Capture the cell that displays the provided text and extract its (x, y) central coordinate. 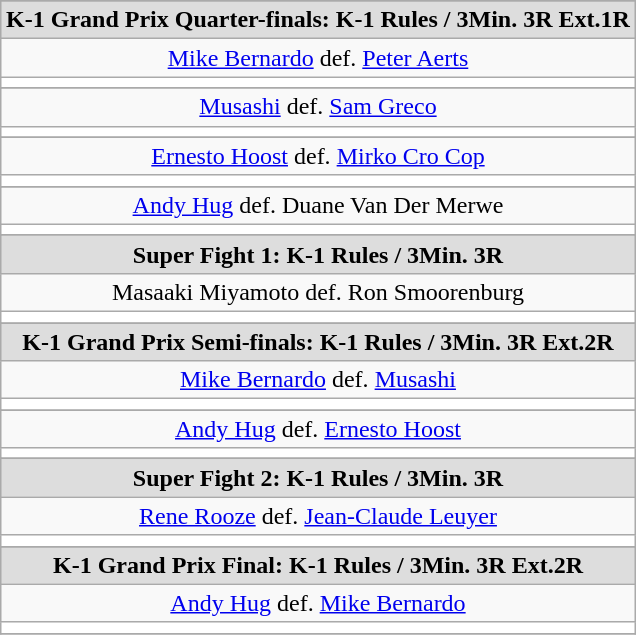
Mike Bernardo def. Peter Aerts (318, 58)
K-1 Grand Prix Quarter-finals: K-1 Rules / 3Min. 3R Ext.1R (318, 20)
Andy Hug def. Ernesto Hoost (318, 429)
Super Fight 1: K-1 Rules / 3Min. 3R (318, 254)
K-1 Grand Prix Final: K-1 Rules / 3Min. 3R Ext.2R (318, 565)
Andy Hug def. Mike Bernardo (318, 603)
Rene Rooze def. Jean-Claude Leuyer (318, 516)
Andy Hug def. Duane Van Der Merwe (318, 205)
Super Fight 2: K-1 Rules / 3Min. 3R (318, 478)
K-1 Grand Prix Semi-finals: K-1 Rules / 3Min. 3R Ext.2R (318, 341)
Musashi def. Sam Greco (318, 107)
Masaaki Miyamoto def. Ron Smoorenburg (318, 292)
Ernesto Hoost def. Mirko Cro Cop (318, 156)
Mike Bernardo def. Musashi (318, 380)
